Scan for the cell matching the given text and deliver its [x, y] coordinate at center. 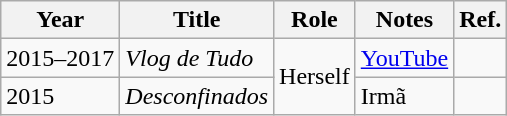
Notes [404, 20]
2015–2017 [60, 58]
Title [197, 20]
YouTube [404, 58]
Vlog de Tudo [197, 58]
Year [60, 20]
Irmã [404, 96]
Ref. [480, 20]
2015 [60, 96]
Desconfinados [197, 96]
Herself [315, 77]
Role [315, 20]
